Locate the cell with the specified text and output its (x, y) center coordinate. 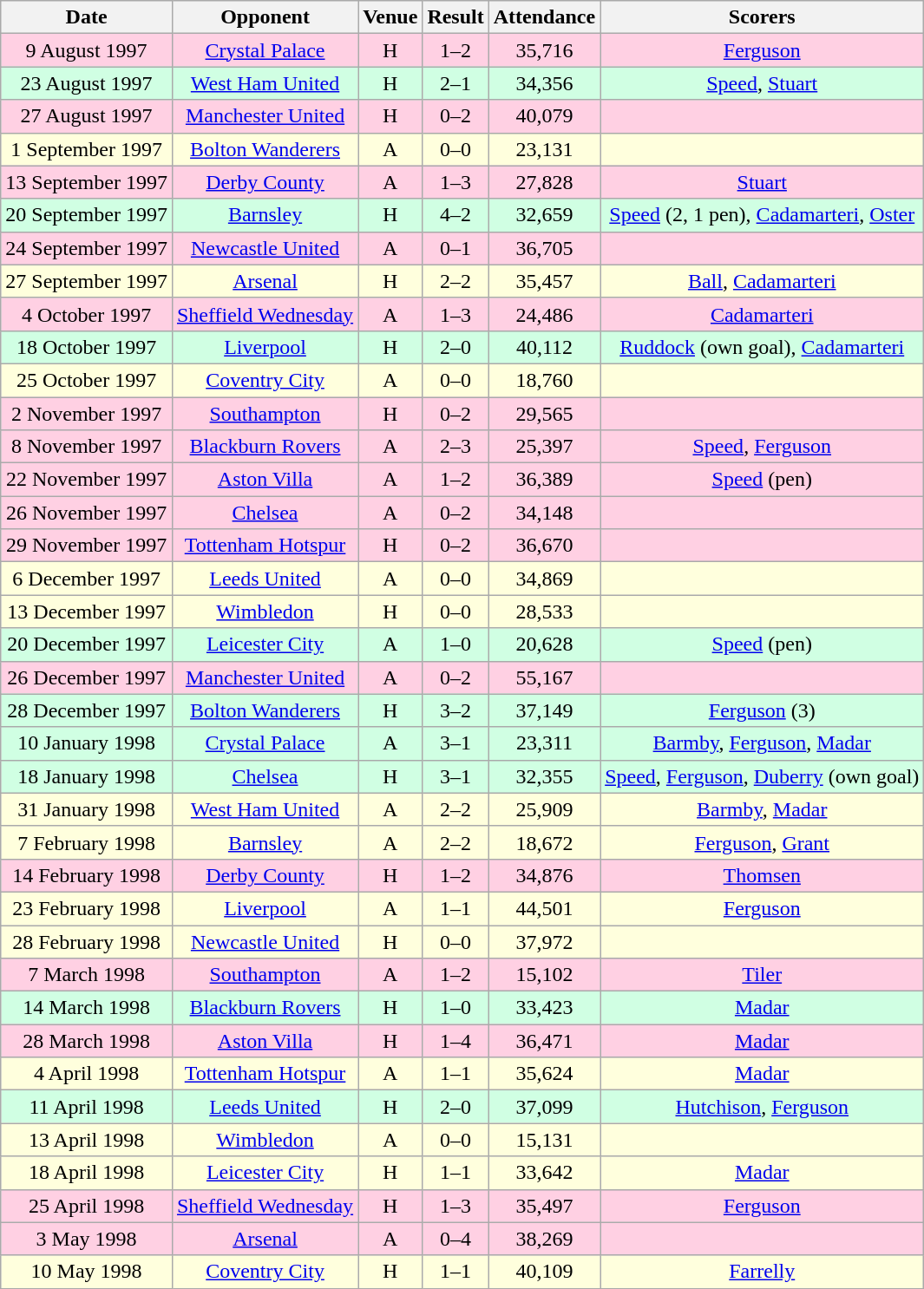
36,471 (544, 1041)
20 December 1997 (87, 644)
35,716 (544, 50)
4–2 (455, 215)
28,533 (544, 612)
40,112 (544, 347)
0–4 (455, 1239)
18,672 (544, 842)
10 January 1998 (87, 743)
2–1 (455, 83)
23,311 (544, 743)
Date (87, 17)
Speed, Stuart (762, 83)
10 May 1998 (87, 1272)
6 December 1997 (87, 579)
18 April 1998 (87, 1173)
Hutchison, Ferguson (762, 1107)
26 December 1997 (87, 677)
13 April 1998 (87, 1140)
22 November 1997 (87, 480)
25 October 1997 (87, 380)
Farrelly (762, 1272)
2 November 1997 (87, 414)
34,148 (544, 513)
55,167 (544, 677)
20,628 (544, 644)
23 February 1998 (87, 908)
29,565 (544, 414)
36,705 (544, 248)
Barmby, Ferguson, Madar (762, 743)
Thomsen (762, 875)
Result (455, 17)
28 March 1998 (87, 1041)
3 May 1998 (87, 1239)
14 March 1998 (87, 1008)
29 November 1997 (87, 546)
20 September 1997 (87, 215)
7 February 1998 (87, 842)
15,102 (544, 975)
Ball, Cadamarteri (762, 281)
Ruddock (own goal), Cadamarteri (762, 347)
44,501 (544, 908)
36,389 (544, 480)
34,876 (544, 875)
28 December 1997 (87, 710)
11 April 1998 (87, 1107)
25,397 (544, 447)
Cadamarteri (762, 314)
27 September 1997 (87, 281)
18 January 1998 (87, 776)
8 November 1997 (87, 447)
37,972 (544, 941)
14 February 1998 (87, 875)
13 December 1997 (87, 612)
4 October 1997 (87, 314)
40,079 (544, 116)
24,486 (544, 314)
27,828 (544, 182)
34,869 (544, 579)
7 March 1998 (87, 975)
35,624 (544, 1074)
Venue (390, 17)
Barmby, Madar (762, 809)
15,131 (544, 1140)
18 October 1997 (87, 347)
25,909 (544, 809)
37,099 (544, 1107)
25 April 1998 (87, 1206)
Ferguson (3) (762, 710)
Stuart (762, 182)
Tiler (762, 975)
32,355 (544, 776)
0–1 (455, 248)
2–3 (455, 447)
27 August 1997 (87, 116)
26 November 1997 (87, 513)
31 January 1998 (87, 809)
Speed (2, 1 pen), Cadamarteri, Oster (762, 215)
35,497 (544, 1206)
1–4 (455, 1041)
28 February 1998 (87, 941)
36,670 (544, 546)
18,760 (544, 380)
40,109 (544, 1272)
23,131 (544, 149)
13 September 1997 (87, 182)
4 April 1998 (87, 1074)
35,457 (544, 281)
Speed, Ferguson, Duberry (own goal) (762, 776)
34,356 (544, 83)
3–2 (455, 710)
32,659 (544, 215)
Speed, Ferguson (762, 447)
Scorers (762, 17)
Opponent (265, 17)
33,642 (544, 1173)
Attendance (544, 17)
9 August 1997 (87, 50)
Ferguson, Grant (762, 842)
33,423 (544, 1008)
1 September 1997 (87, 149)
37,149 (544, 710)
38,269 (544, 1239)
24 September 1997 (87, 248)
23 August 1997 (87, 83)
